Locate the cell with the specified text and output its [X, Y] center coordinate. 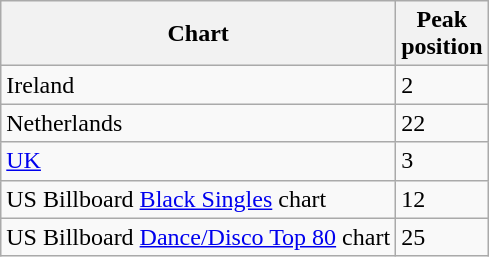
Peakposition [442, 34]
Chart [198, 34]
Netherlands [198, 123]
US Billboard Black Singles chart [198, 199]
2 [442, 85]
Ireland [198, 85]
22 [442, 123]
12 [442, 199]
3 [442, 161]
UK [198, 161]
25 [442, 237]
US Billboard Dance/Disco Top 80 chart [198, 237]
